Extract the [x, y] coordinate from the center of the cell holding the provided text.  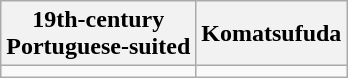
Komatsufuda [272, 34]
19th-centuryPortuguese-suited [98, 34]
